Extract the [X, Y] coordinate from the center of the cell holding the provided text.  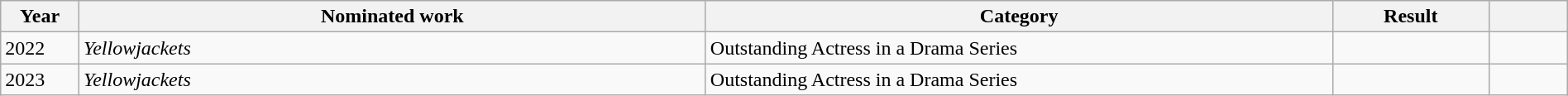
2023 [40, 79]
Nominated work [392, 17]
2022 [40, 48]
Result [1411, 17]
Category [1019, 17]
Year [40, 17]
